Capture the cell that displays the provided text and extract its [X, Y] central coordinate. 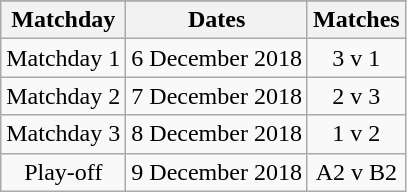
7 December 2018 [217, 96]
Matches [356, 20]
1 v 2 [356, 134]
2 v 3 [356, 96]
Matchday 3 [64, 134]
Play-off [64, 172]
9 December 2018 [217, 172]
A2 v B2 [356, 172]
8 December 2018 [217, 134]
Matchday 1 [64, 58]
6 December 2018 [217, 58]
Matchday 2 [64, 96]
Matchday [64, 20]
3 v 1 [356, 58]
Dates [217, 20]
